Provide the (x, y) coordinate of the cell's center where the given text is located.  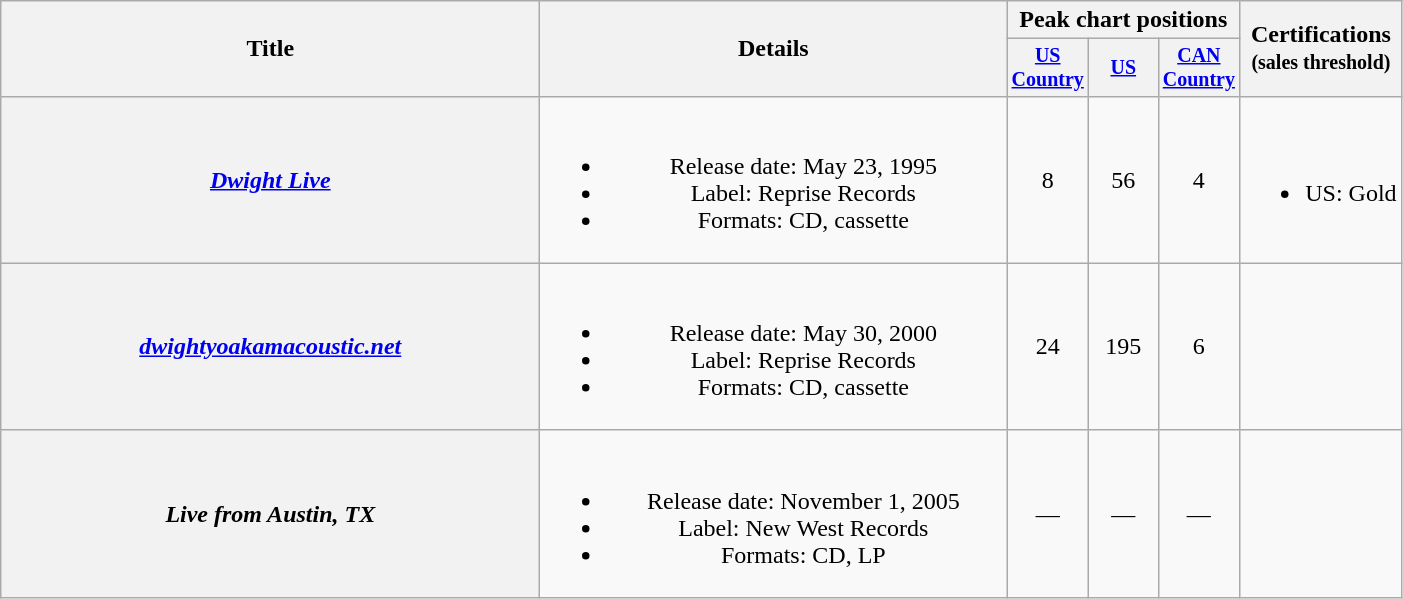
Details (774, 49)
Release date: November 1, 2005Label: New West RecordsFormats: CD, LP (774, 514)
4 (1199, 180)
Certifications(sales threshold) (1321, 49)
6 (1199, 346)
Release date: May 30, 2000Label: Reprise RecordsFormats: CD, cassette (774, 346)
US (1124, 68)
Title (270, 49)
Peak chart positions (1124, 20)
Live from Austin, TX (270, 514)
24 (1048, 346)
56 (1124, 180)
Release date: May 23, 1995Label: Reprise RecordsFormats: CD, cassette (774, 180)
195 (1124, 346)
Dwight Live (270, 180)
dwightyoakamacoustic.net (270, 346)
US: Gold (1321, 180)
8 (1048, 180)
CAN Country (1199, 68)
US Country (1048, 68)
